Identify which cell holds the provided text, then report its (X, Y) central coordinate. 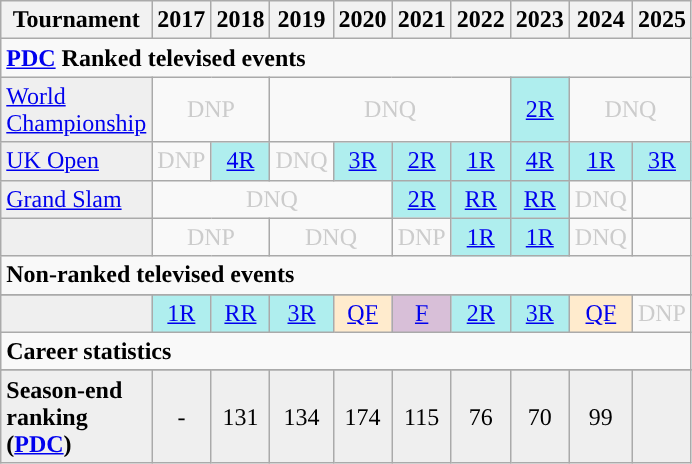
Grand Slam (76, 199)
2020 (362, 20)
Tournament (76, 20)
2024 (600, 20)
134 (302, 416)
Non-ranked televised events (346, 275)
2019 (302, 20)
70 (540, 416)
PDC Ranked televised events (346, 58)
Career statistics (346, 351)
2025 (662, 20)
2023 (540, 20)
F (422, 313)
2021 (422, 20)
76 (480, 416)
World Championship (76, 110)
2017 (182, 20)
2022 (480, 20)
115 (422, 416)
174 (362, 416)
- (182, 416)
Season-end ranking (PDC) (76, 416)
99 (600, 416)
131 (240, 416)
UK Open (76, 161)
2018 (240, 20)
